Scan for the cell matching the given text and deliver its (X, Y) coordinate at center. 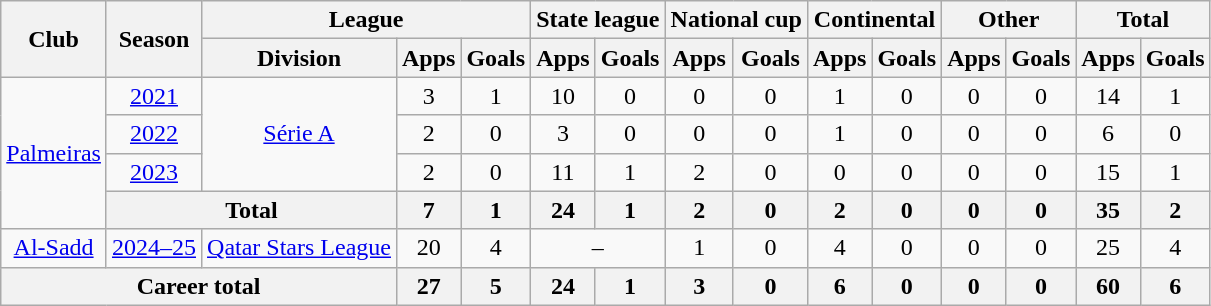
Season (154, 39)
National cup (736, 20)
5 (496, 286)
25 (1108, 248)
League (366, 20)
11 (563, 172)
7 (428, 210)
10 (563, 96)
2024–25 (154, 248)
– (598, 248)
Série A (300, 134)
Continental (874, 20)
Qatar Stars League (300, 248)
14 (1108, 96)
60 (1108, 286)
Club (54, 39)
35 (1108, 210)
20 (428, 248)
Career total (199, 286)
27 (428, 286)
2022 (154, 134)
Palmeiras (54, 153)
Al-Sadd (54, 248)
State league (598, 20)
Division (300, 58)
2023 (154, 172)
Other (1009, 20)
2021 (154, 96)
15 (1108, 172)
